Scan for the cell matching the given text and deliver its [X, Y] coordinate at center. 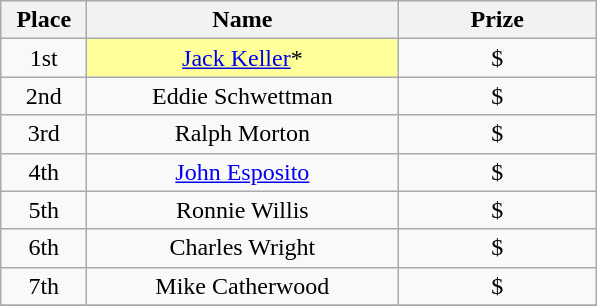
Charles Wright [242, 248]
7th [44, 286]
Prize [498, 20]
Eddie Schwettman [242, 96]
2nd [44, 96]
Jack Keller* [242, 58]
4th [44, 172]
5th [44, 210]
6th [44, 248]
Mike Catherwood [242, 286]
Ronnie Willis [242, 210]
Place [44, 20]
Name [242, 20]
Ralph Morton [242, 134]
3rd [44, 134]
John Esposito [242, 172]
1st [44, 58]
